Output the (X, Y) coordinate of the center of the cell containing the given text.  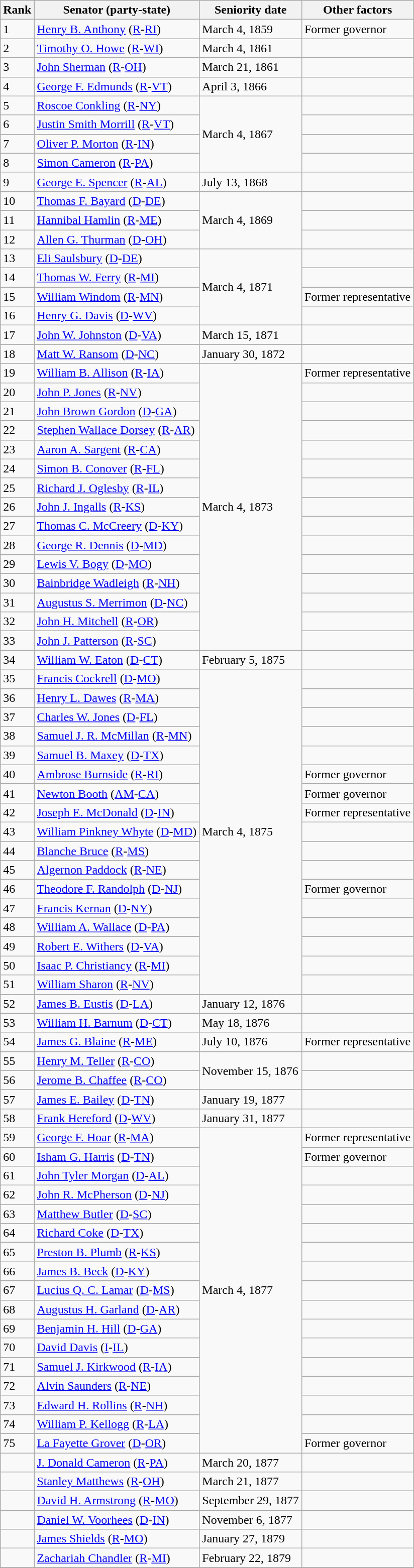
2 (17, 48)
64 (17, 1233)
James E. Bailey (D-TN) (117, 1099)
Ambrose Burnside (R-RI) (117, 774)
58 (17, 1118)
March 4, 1873 (251, 507)
March 4, 1859 (251, 29)
William A. Wallace (D-PA) (117, 927)
John H. Mitchell (R-OR) (117, 622)
42 (17, 812)
Aaron A. Sargent (R-CA) (117, 449)
Henry L. Dawes (R-MA) (117, 698)
Francis Kernan (D-NY) (117, 908)
George R. Dennis (D-MD) (117, 545)
63 (17, 1214)
46 (17, 889)
March 4, 1867 (251, 134)
March 21, 1861 (251, 67)
Simon Cameron (R-PA) (117, 163)
La Fayette Grover (D-OR) (117, 1443)
Frank Hereford (D-WV) (117, 1118)
12 (17, 239)
March 15, 1871 (251, 335)
Thomas W. Ferry (R-MI) (117, 278)
September 29, 1877 (251, 1501)
75 (17, 1443)
30 (17, 583)
Eli Saulsbury (D-DE) (117, 259)
49 (17, 946)
Thomas C. McCreery (D-KY) (117, 526)
55 (17, 1061)
18 (17, 354)
1 (17, 29)
Augustus S. Merrimon (D-NC) (117, 602)
15 (17, 297)
William Sharon (R-NV) (117, 985)
54 (17, 1042)
Henry B. Anthony (R-RI) (117, 29)
Lewis V. Bogy (D-MO) (117, 564)
William Pinkney Whyte (D-MD) (117, 831)
Francis Cockrell (D-MO) (117, 679)
Timothy O. Howe (R-WI) (117, 48)
62 (17, 1195)
Richard Coke (D-TX) (117, 1233)
January 27, 1879 (251, 1539)
March 21, 1877 (251, 1482)
57 (17, 1099)
James B. Beck (D-KY) (117, 1271)
21 (17, 411)
January 12, 1876 (251, 1004)
Hannibal Hamlin (R-ME) (117, 220)
John Brown Gordon (D-GA) (117, 411)
January 31, 1877 (251, 1118)
71 (17, 1367)
John W. Johnston (D-VA) (117, 335)
31 (17, 602)
70 (17, 1348)
John Tyler Morgan (D-AL) (117, 1176)
37 (17, 717)
6 (17, 125)
Edward H. Rollins (R-NH) (117, 1405)
61 (17, 1176)
James Shields (R-MO) (117, 1539)
March 20, 1877 (251, 1463)
Thomas F. Bayard (D-DE) (117, 201)
10 (17, 201)
Charles W. Jones (D-FL) (117, 717)
January 30, 1872 (251, 354)
Bainbridge Wadleigh (R-NH) (117, 583)
James G. Blaine (R-ME) (117, 1042)
13 (17, 259)
Theodore F. Randolph (D-NJ) (117, 889)
March 4, 1877 (251, 1290)
9 (17, 182)
May 18, 1876 (251, 1023)
67 (17, 1290)
22 (17, 430)
March 4, 1875 (251, 831)
November 6, 1877 (251, 1520)
34 (17, 660)
Isham G. Harris (D-TN) (117, 1156)
Preston B. Plumb (R-KS) (117, 1252)
Stephen Wallace Dorsey (R-AR) (117, 430)
February 5, 1875 (251, 660)
65 (17, 1252)
68 (17, 1309)
Blanche Bruce (R-MS) (117, 851)
Samuel J. Kirkwood (R-IA) (117, 1367)
Lucius Q. C. Lamar (D-MS) (117, 1290)
66 (17, 1271)
Simon B. Conover (R-FL) (117, 468)
59 (17, 1137)
28 (17, 545)
Matthew Butler (D-SC) (117, 1214)
Algernon Paddock (R-NE) (117, 870)
38 (17, 736)
50 (17, 966)
27 (17, 526)
17 (17, 335)
Justin Smith Morrill (R-VT) (117, 125)
35 (17, 679)
William Windom (R-MN) (117, 297)
William H. Barnum (D-CT) (117, 1023)
David Davis (I-IL) (117, 1348)
Matt W. Ransom (D-NC) (117, 354)
16 (17, 316)
March 4, 1869 (251, 220)
Rank (17, 10)
April 3, 1866 (251, 86)
41 (17, 793)
20 (17, 392)
60 (17, 1156)
52 (17, 1004)
Samuel J. R. McMillan (R-MN) (117, 736)
John J. Ingalls (R-KS) (117, 507)
26 (17, 507)
Joseph E. McDonald (D-IN) (117, 812)
Samuel B. Maxey (D-TX) (117, 755)
William P. Kellogg (R-LA) (117, 1424)
Daniel W. Voorhees (D-IN) (117, 1520)
4 (17, 86)
25 (17, 488)
11 (17, 220)
24 (17, 468)
Henry M. Teller (R-CO) (117, 1061)
Allen G. Thurman (D-OH) (117, 239)
45 (17, 870)
73 (17, 1405)
George E. Spencer (R-AL) (117, 182)
November 15, 1876 (251, 1070)
Richard J. Oglesby (R-IL) (117, 488)
Newton Booth (AM-CA) (117, 793)
8 (17, 163)
Robert E. Withers (D-VA) (117, 946)
John P. Jones (R-NV) (117, 392)
J. Donald Cameron (R-PA) (117, 1463)
March 4, 1861 (251, 48)
George F. Edmunds (R-VT) (117, 86)
Stanley Matthews (R-OH) (117, 1482)
Roscoe Conkling (R-NY) (117, 105)
7 (17, 144)
January 19, 1877 (251, 1099)
John Sherman (R-OH) (117, 67)
74 (17, 1424)
James B. Eustis (D-LA) (117, 1004)
3 (17, 67)
14 (17, 278)
33 (17, 641)
39 (17, 755)
53 (17, 1023)
July 10, 1876 (251, 1042)
Alvin Saunders (R-NE) (117, 1386)
29 (17, 564)
William B. Allison (R-IA) (117, 373)
Oliver P. Morton (R-IN) (117, 144)
February 22, 1879 (251, 1558)
47 (17, 908)
July 13, 1868 (251, 182)
23 (17, 449)
32 (17, 622)
51 (17, 985)
72 (17, 1386)
Isaac P. Christiancy (R-MI) (117, 966)
March 4, 1871 (251, 287)
40 (17, 774)
William W. Eaton (D-CT) (117, 660)
56 (17, 1080)
George F. Hoar (R-MA) (117, 1137)
36 (17, 698)
Senator (party-state) (117, 10)
5 (17, 105)
43 (17, 831)
John R. McPherson (D-NJ) (117, 1195)
19 (17, 373)
Jerome B. Chaffee (R-CO) (117, 1080)
Benjamin H. Hill (D-GA) (117, 1329)
69 (17, 1329)
Henry G. Davis (D-WV) (117, 316)
Other factors (357, 10)
David H. Armstrong (R-MO) (117, 1501)
Zachariah Chandler (R-MI) (117, 1558)
Seniority date (251, 10)
44 (17, 851)
John J. Patterson (R-SC) (117, 641)
48 (17, 927)
Augustus H. Garland (D-AR) (117, 1309)
